Extract the [x, y] coordinate from the center of the cell holding the provided text.  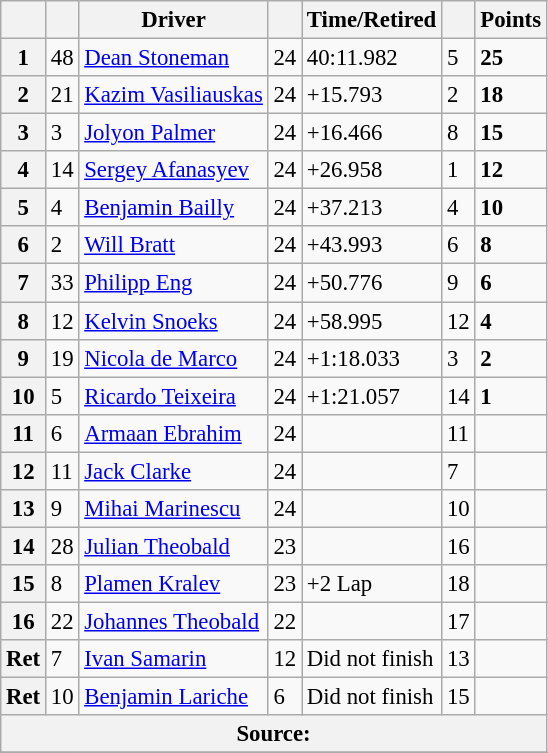
Kelvin Snoeks [174, 321]
33 [62, 283]
Julian Theobald [174, 546]
+15.793 [372, 95]
+1:18.033 [372, 358]
Jack Clarke [174, 471]
Will Bratt [174, 245]
Benjamin Bailly [174, 208]
Philipp Eng [174, 283]
Ivan Samarin [174, 659]
19 [62, 358]
Mihai Marinescu [174, 509]
Points [510, 20]
Armaan Ebrahim [174, 433]
Driver [174, 20]
+16.466 [372, 133]
Johannes Theobald [174, 621]
Benjamin Lariche [174, 697]
+58.995 [372, 321]
Ricardo Teixeira [174, 396]
48 [62, 58]
28 [62, 546]
Dean Stoneman [174, 58]
21 [62, 95]
40:11.982 [372, 58]
+26.958 [372, 170]
Jolyon Palmer [174, 133]
25 [510, 58]
+2 Lap [372, 584]
Kazim Vasiliauskas [174, 95]
Time/Retired [372, 20]
+50.776 [372, 283]
Plamen Kralev [174, 584]
+43.993 [372, 245]
Nicola de Marco [174, 358]
+37.213 [372, 208]
Source: [274, 734]
Sergey Afanasyev [174, 170]
17 [458, 621]
+1:21.057 [372, 396]
